Identify which cell holds the provided text, then report its [x, y] central coordinate. 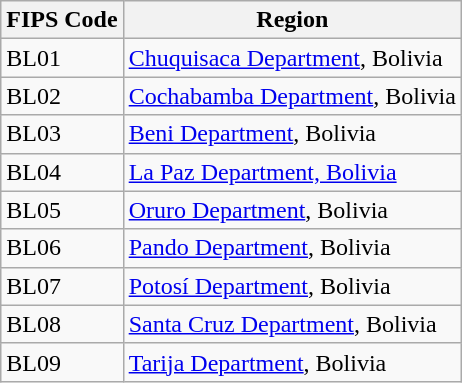
Oruro Department, Bolivia [292, 210]
BL06 [62, 248]
Region [292, 20]
BL02 [62, 96]
BL03 [62, 134]
BL01 [62, 58]
Pando Department, Bolivia [292, 248]
BL07 [62, 286]
Potosí Department, Bolivia [292, 286]
Beni Department, Bolivia [292, 134]
BL09 [62, 362]
La Paz Department, Bolivia [292, 172]
Cochabamba Department, Bolivia [292, 96]
BL08 [62, 324]
Santa Cruz Department, Bolivia [292, 324]
BL04 [62, 172]
Tarija Department, Bolivia [292, 362]
BL05 [62, 210]
FIPS Code [62, 20]
Chuquisaca Department, Bolivia [292, 58]
